Find where the given text appears and provide that cell's center as [x, y] coordinate. 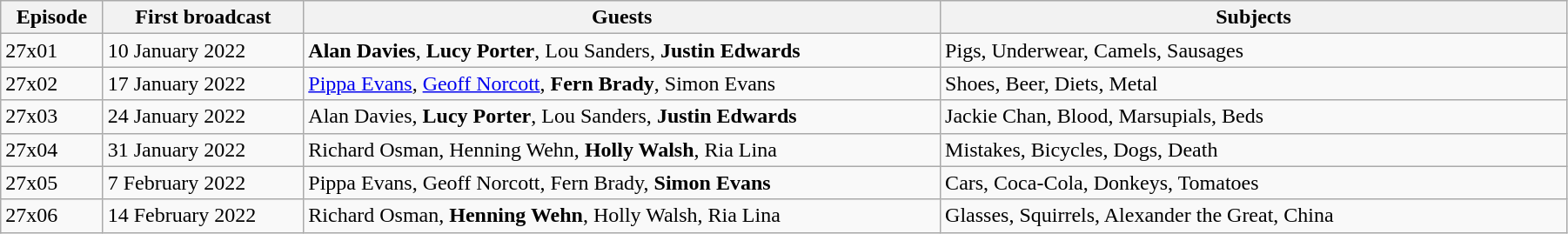
First broadcast [204, 17]
Pigs, Underwear, Camels, Sausages [1254, 50]
27x02 [52, 84]
27x04 [52, 150]
Subjects [1254, 17]
24 January 2022 [204, 117]
Shoes, Beer, Diets, Metal [1254, 84]
Cars, Coca-Cola, Donkeys, Tomatoes [1254, 183]
17 January 2022 [204, 84]
7 February 2022 [204, 183]
31 January 2022 [204, 150]
27x03 [52, 117]
27x06 [52, 216]
Glasses, Squirrels, Alexander the Great, China [1254, 216]
Guests [622, 17]
Jackie Chan, Blood, Marsupials, Beds [1254, 117]
Episode [52, 17]
Mistakes, Bicycles, Dogs, Death [1254, 150]
27x05 [52, 183]
10 January 2022 [204, 50]
14 February 2022 [204, 216]
27x01 [52, 50]
